Pinpoint the cell where the given text exists, returning its (X, Y) midpoint coordinate. 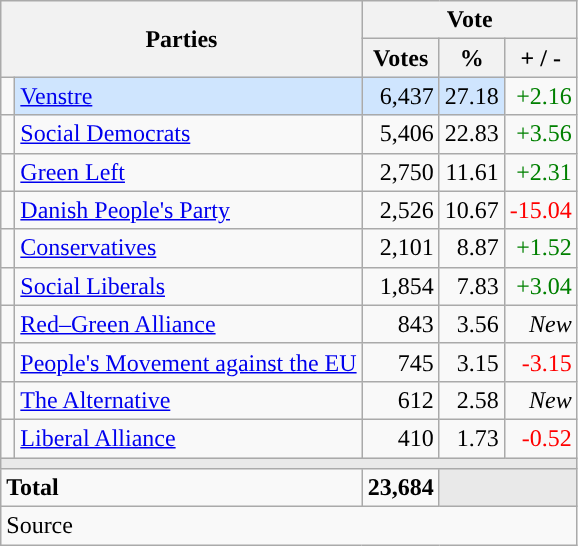
10.67 (472, 210)
+2.16 (540, 96)
Source (290, 526)
11.61 (472, 172)
+1.52 (540, 248)
Votes (400, 58)
2,750 (400, 172)
5,406 (400, 134)
Venstre (188, 96)
1,854 (400, 286)
Vote (470, 20)
22.83 (472, 134)
+3.04 (540, 286)
% (472, 58)
1.73 (472, 438)
-15.04 (540, 210)
Total (182, 488)
745 (400, 362)
Conservatives (188, 248)
Social Democrats (188, 134)
6,437 (400, 96)
2.58 (472, 400)
Green Left (188, 172)
3.15 (472, 362)
27.18 (472, 96)
3.56 (472, 324)
-3.15 (540, 362)
+2.31 (540, 172)
People's Movement against the EU (188, 362)
Danish People's Party (188, 210)
Parties (182, 39)
2,101 (400, 248)
8.87 (472, 248)
7.83 (472, 286)
843 (400, 324)
410 (400, 438)
Social Liberals (188, 286)
Liberal Alliance (188, 438)
-0.52 (540, 438)
Red–Green Alliance (188, 324)
23,684 (400, 488)
+ / - (540, 58)
The Alternative (188, 400)
2,526 (400, 210)
612 (400, 400)
+3.56 (540, 134)
